Scan for the cell matching the given text and deliver its (X, Y) coordinate at center. 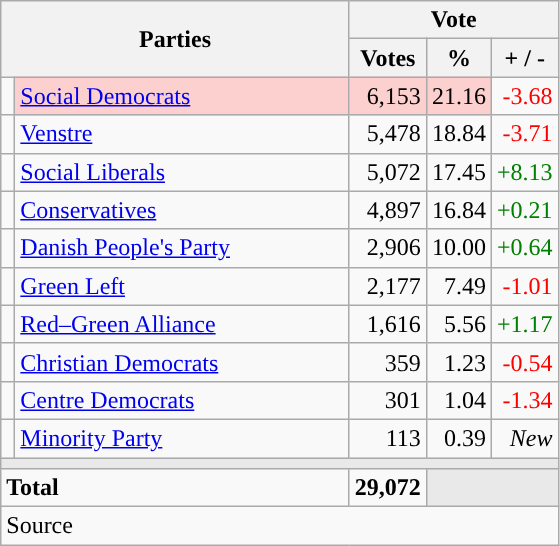
0.39 (458, 438)
2,906 (388, 248)
Votes (388, 58)
2,177 (388, 286)
Red–Green Alliance (182, 324)
21.16 (458, 96)
Social Liberals (182, 172)
7.49 (458, 286)
Total (176, 488)
5,072 (388, 172)
17.45 (458, 172)
1,616 (388, 324)
301 (388, 400)
6,153 (388, 96)
Centre Democrats (182, 400)
29,072 (388, 488)
-0.54 (524, 362)
1.04 (458, 400)
4,897 (388, 210)
113 (388, 438)
Green Left (182, 286)
Vote (454, 20)
-3.71 (524, 134)
5,478 (388, 134)
Christian Democrats (182, 362)
10.00 (458, 248)
% (458, 58)
Source (280, 526)
Minority Party (182, 438)
+ / - (524, 58)
-1.01 (524, 286)
+1.17 (524, 324)
Social Democrats (182, 96)
+0.21 (524, 210)
16.84 (458, 210)
New (524, 438)
Venstre (182, 134)
1.23 (458, 362)
5.56 (458, 324)
+8.13 (524, 172)
359 (388, 362)
-3.68 (524, 96)
+0.64 (524, 248)
Danish People's Party (182, 248)
Conservatives (182, 210)
18.84 (458, 134)
Parties (176, 39)
-1.34 (524, 400)
